Return the (X, Y) coordinate for the center point of the cell that contains the specified text.  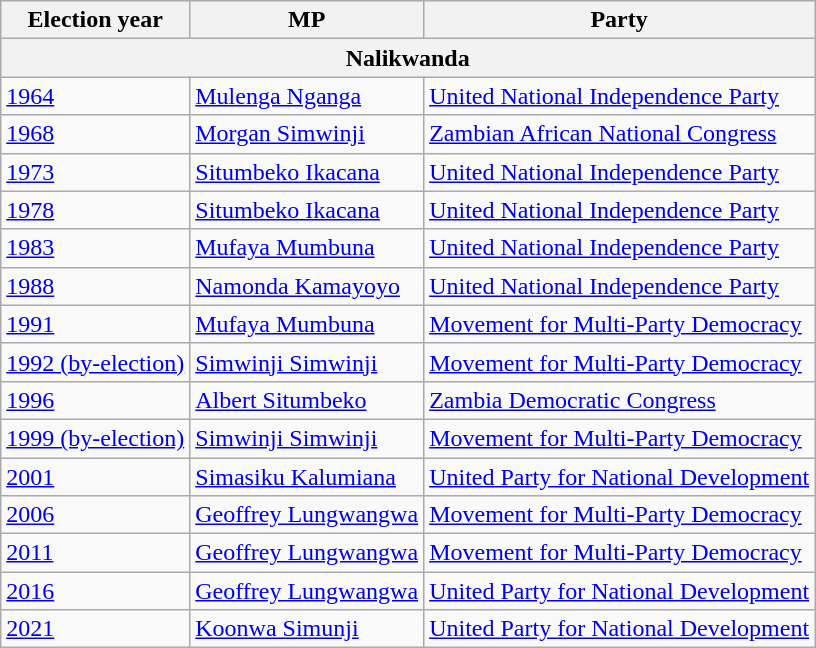
1964 (96, 96)
Party (620, 20)
2021 (96, 629)
Mulenga Nganga (307, 96)
2011 (96, 553)
1978 (96, 210)
1968 (96, 134)
Albert Situmbeko (307, 400)
Koonwa Simunji (307, 629)
Namonda Kamayoyo (307, 286)
2016 (96, 591)
1996 (96, 400)
Zambia Democratic Congress (620, 400)
1988 (96, 286)
1973 (96, 172)
2006 (96, 515)
Zambian African National Congress (620, 134)
MP (307, 20)
1983 (96, 248)
2001 (96, 477)
Morgan Simwinji (307, 134)
1992 (by-election) (96, 362)
1991 (96, 324)
Nalikwanda (408, 58)
Simasiku Kalumiana (307, 477)
1999 (by-election) (96, 438)
Election year (96, 20)
